Output the [x, y] coordinate of the center of the cell containing the given text.  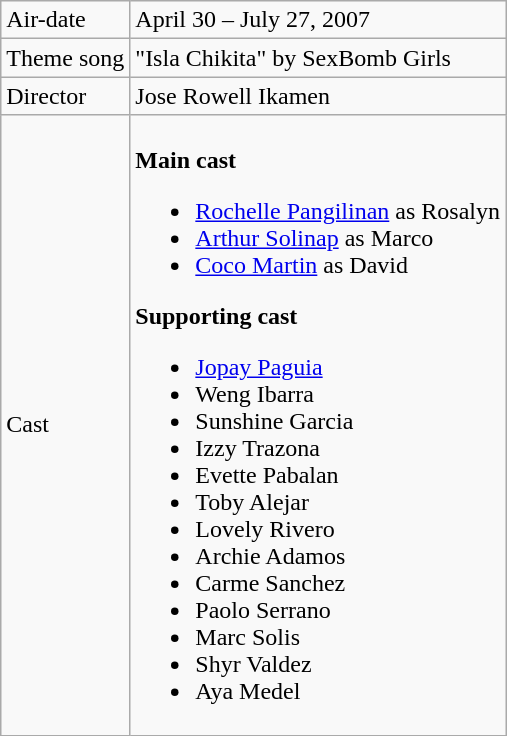
Air-date [66, 20]
Director [66, 96]
Theme song [66, 58]
"Isla Chikita" by SexBomb Girls [318, 58]
April 30 – July 27, 2007 [318, 20]
Jose Rowell Ikamen [318, 96]
Cast [66, 425]
